Extract the [X, Y] coordinate from the center of the cell holding the provided text.  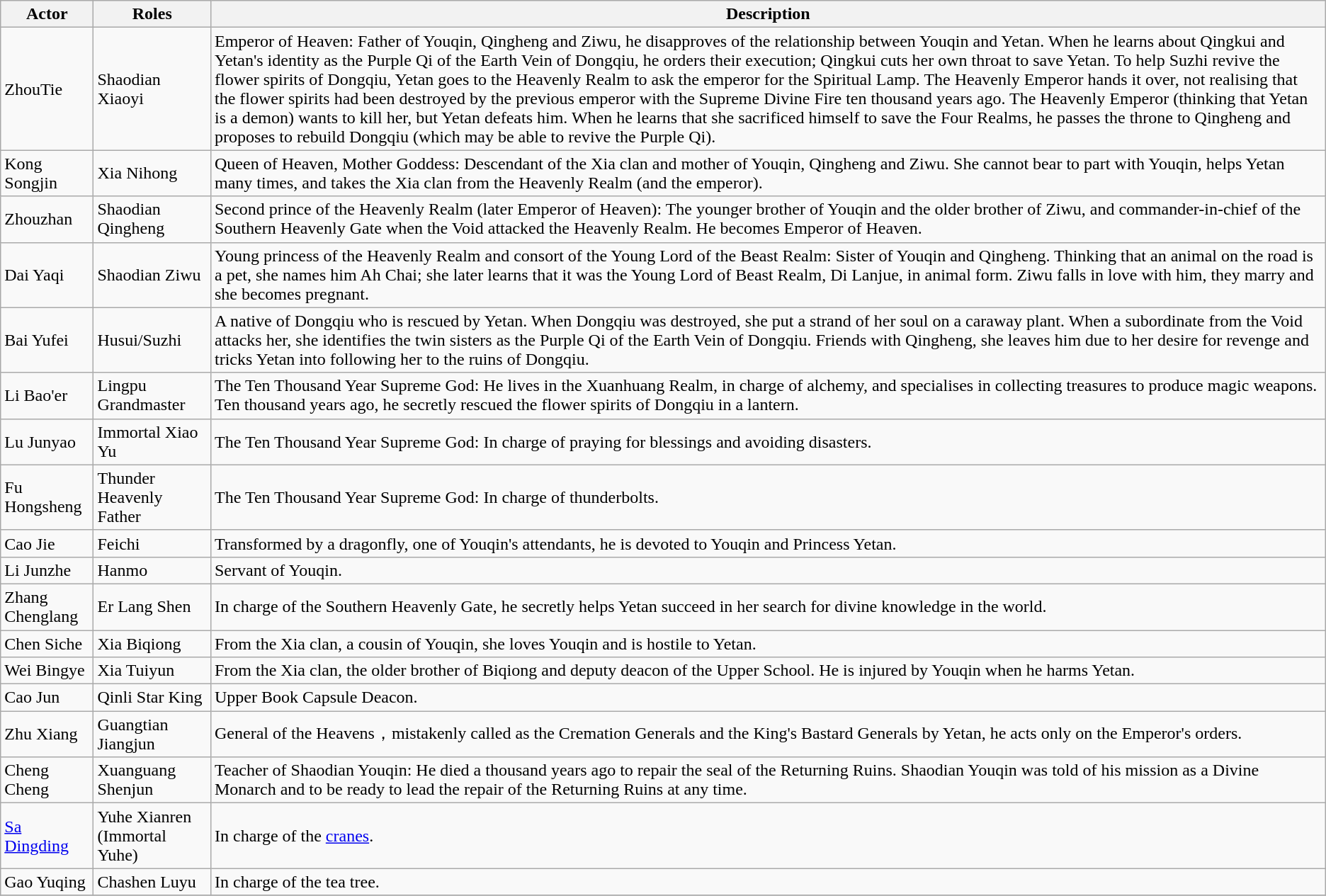
Li Bao'er [47, 395]
Cao Jun [47, 698]
In charge of the tea tree. [768, 882]
Sa Dingding [47, 836]
Xuanguang Shenjun [152, 781]
Cheng Cheng [47, 781]
From the Xia clan, a cousin of Youqin, she loves Youqin and is hostile to Yetan. [768, 644]
Li Junzhe [47, 570]
Shaodian Xiaoyi [152, 89]
Gao Yuqing [47, 882]
Immortal Xiao Yu [152, 442]
Transformed by a dragonfly, one of Youqin's attendants, he is devoted to Youqin and Princess Yetan. [768, 543]
Zhang Chenglang [47, 606]
Xia Tuiyun [152, 671]
In charge of the cranes. [768, 836]
Roles [152, 14]
From the Xia clan, the older brother of Biqiong and deputy deacon of the Upper School. He is injured by Youqin when he harms Yetan. [768, 671]
ZhouTie [47, 89]
Xia Biqiong [152, 644]
Kong Songjin [47, 173]
In charge of the Southern Heavenly Gate, he secretly helps Yetan succeed in her search for divine knowledge in the world. [768, 606]
Upper Book Capsule Deacon. [768, 698]
Xia Nihong [152, 173]
Hanmo [152, 570]
Guangtian Jiangjun [152, 734]
Er Lang Shen [152, 606]
Qinli Star King [152, 698]
Servant of Youqin. [768, 570]
Description [768, 14]
Cao Jie [47, 543]
Thunder Heavenly Father [152, 497]
Zhouzhan [47, 220]
Feichi [152, 543]
The Ten Thousand Year Supreme God: In charge of praying for blessings and avoiding disasters. [768, 442]
Actor [47, 14]
Wei Bingye [47, 671]
Lingpu Grandmaster [152, 395]
Chashen Luyu [152, 882]
Yuhe Xianren (Immortal Yuhe) [152, 836]
Dai Yaqi [47, 275]
Shaodian Qingheng [152, 220]
Fu Hongsheng [47, 497]
Shaodian Ziwu [152, 275]
Husui/Suzhi [152, 340]
Chen Siche [47, 644]
Zhu Xiang [47, 734]
General of the Heavens，mistakenly called as the Cremation Generals and the King's Bastard Generals by Yetan, he acts only on the Emperor's orders. [768, 734]
Bai Yufei [47, 340]
The Ten Thousand Year Supreme God: In charge of thunderbolts. [768, 497]
Lu Junyao [47, 442]
